Output the (X, Y) coordinate of the center of the cell containing the given text.  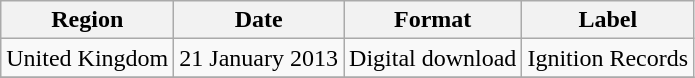
Ignition Records (608, 58)
Region (88, 20)
United Kingdom (88, 58)
Digital download (433, 58)
Label (608, 20)
Format (433, 20)
21 January 2013 (259, 58)
Date (259, 20)
